Identify which cell holds the provided text, then report its [X, Y] central coordinate. 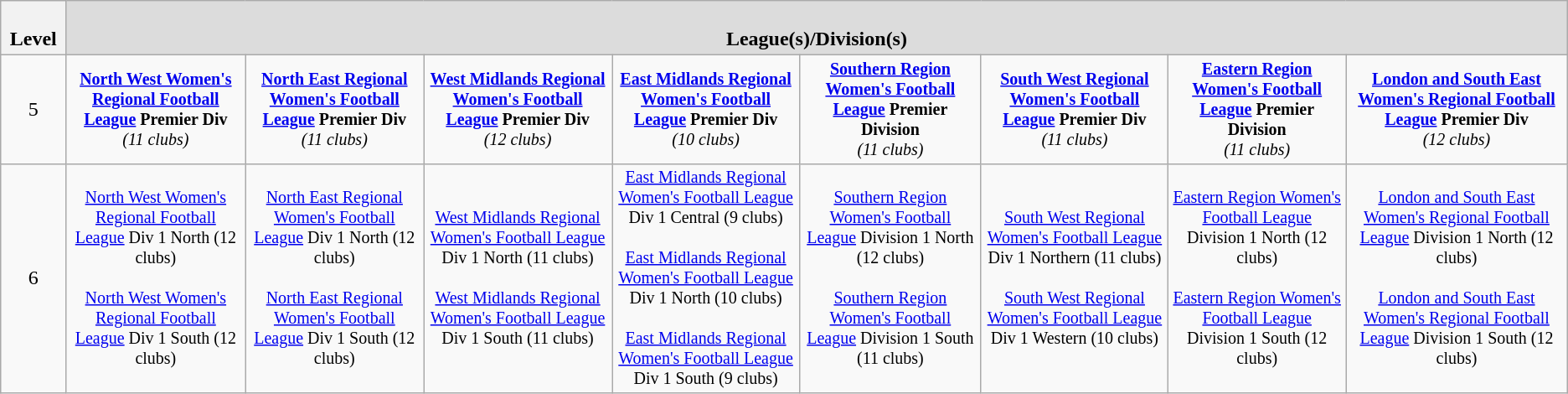
League(s)/Division(s) [818, 29]
South West Regional Women's Football League Premier Div(11 clubs) [1075, 109]
West Midlands Regional Women's Football League Premier Div(12 clubs) [518, 109]
Southern Region Women's Football League Division 1 North (12 clubs)Southern Region Women's Football League Division 1 South (11 clubs) [891, 278]
Eastern Region Women's Football League Division 1 North (12 clubs)Eastern Region Women's Football League Division 1 South (12 clubs) [1257, 278]
Eastern Region Women's Football League Premier Division(11 clubs) [1257, 109]
North West Women's Regional Football League Premier Div(11 clubs) [156, 109]
South West Regional Women's Football League Div 1 Northern (11 clubs)South West Regional Women's Football League Div 1 Western (10 clubs) [1075, 278]
North East Regional Women's Football League Premier Div(11 clubs) [335, 109]
East Midlands Regional Women's Football League Premier Div(10 clubs) [705, 109]
North West Women's Regional Football League Div 1 North (12 clubs)North West Women's Regional Football League Div 1 South (12 clubs) [156, 278]
West Midlands Regional Women's Football League Div 1 North (11 clubs)West Midlands Regional Women's Football League Div 1 South (11 clubs) [518, 278]
6 [34, 278]
London and South East Women's Regional Football League Premier Div(12 clubs) [1457, 109]
5 [34, 109]
North East Regional Women's Football League Div 1 North (12 clubs)North East Regional Women's Football League Div 1 South (12 clubs) [335, 278]
Southern Region Women's Football League Premier Division(11 clubs) [891, 109]
Level [34, 29]
